Scan for the cell matching the given text and deliver its (X, Y) coordinate at center. 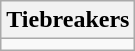
Tiebreakers (68, 20)
